Detect which cell encompasses the target text, then output its [X, Y] center coordinate. 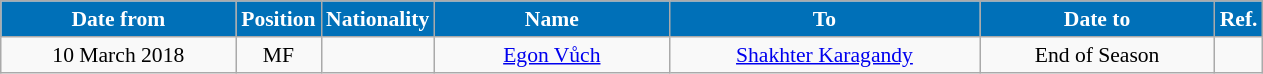
Nationality [378, 19]
Egon Vůch [552, 55]
End of Season [1098, 55]
Date from [118, 19]
Ref. [1239, 19]
Name [552, 19]
10 March 2018 [118, 55]
To [824, 19]
Shakhter Karagandy [824, 55]
Date to [1098, 19]
Position [278, 19]
MF [278, 55]
